Search for the cell housing the specified text and yield its [X, Y] center coordinate. 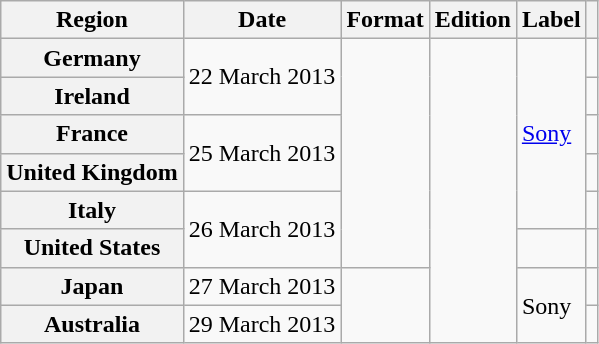
Italy [92, 210]
Ireland [92, 96]
26 March 2013 [262, 229]
Germany [92, 58]
Date [262, 20]
Label [551, 20]
United Kingdom [92, 172]
Australia [92, 324]
27 March 2013 [262, 286]
France [92, 134]
Japan [92, 286]
Edition [472, 20]
25 March 2013 [262, 153]
United States [92, 248]
Format [385, 20]
22 March 2013 [262, 77]
29 March 2013 [262, 324]
Region [92, 20]
